For the text-containing cell, return its midpoint in (x, y) coordinate format. 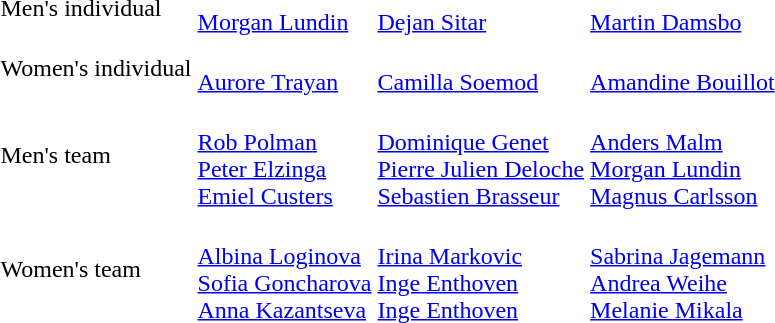
Aurore Trayan (284, 68)
Rob Polman Peter Elzinga Emiel Custers (284, 156)
Camilla Soemod (481, 68)
Dominique Genet Pierre Julien Deloche Sebastien Brasseur (481, 156)
